Identify which cell holds the provided text, then report its [X, Y] central coordinate. 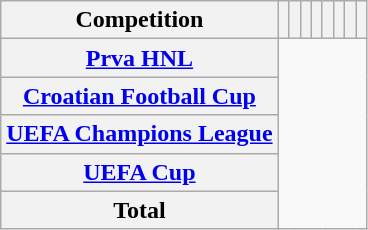
Competition [140, 20]
UEFA Cup [140, 172]
Total [140, 210]
Prva HNL [140, 58]
Croatian Football Cup [140, 96]
UEFA Champions League [140, 134]
